Identify which cell holds the provided text, then report its (X, Y) central coordinate. 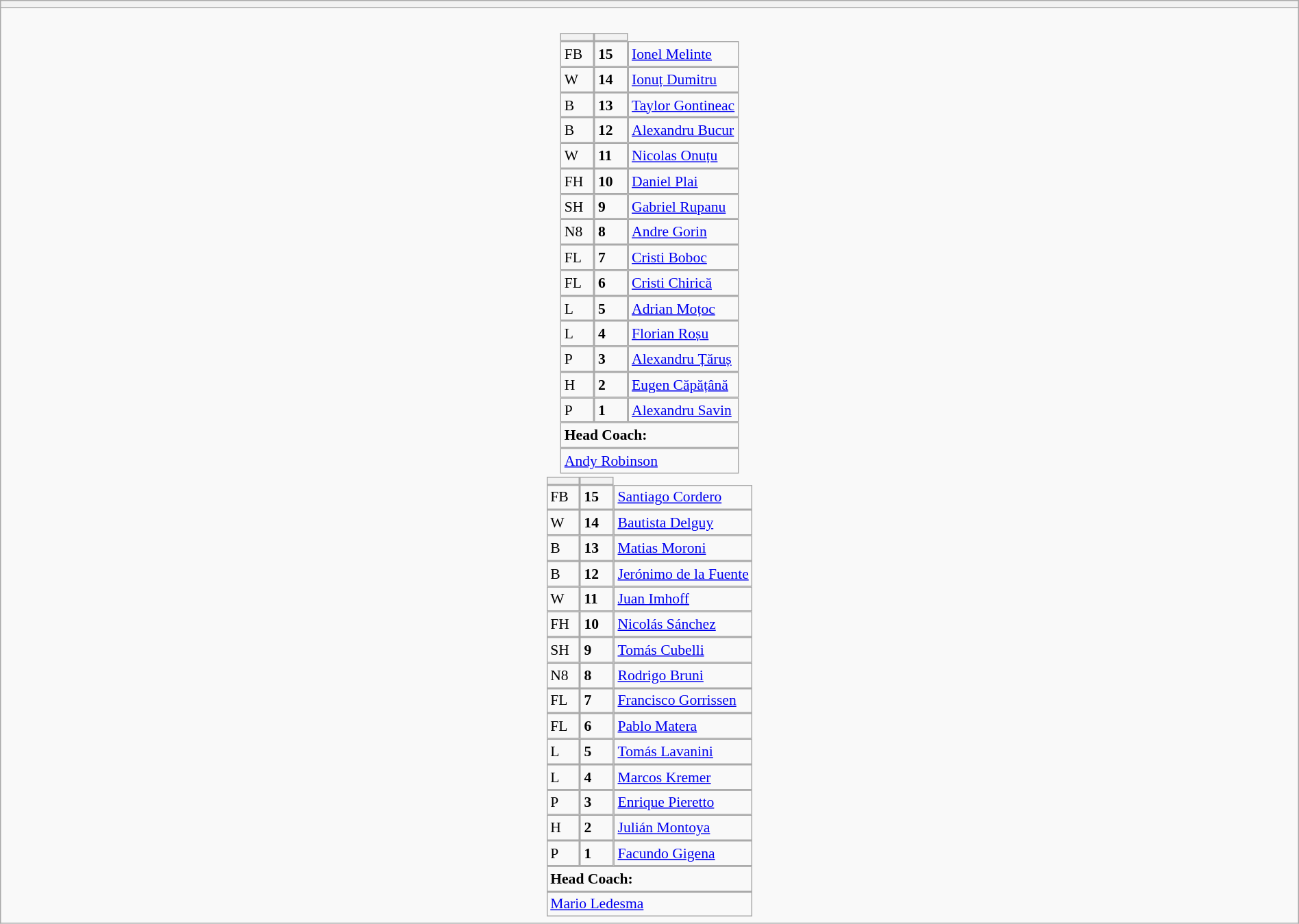
Enrique Pieretto (684, 803)
Alexandru Țăruș (683, 359)
Pablo Matera (684, 726)
Marcos Kremer (684, 777)
Jerónimo de la Fuente (684, 574)
Francisco Gorrissen (684, 700)
Rodrigo Bruni (684, 675)
Matias Moroni (684, 548)
Andre Gorin (683, 232)
Cristi Chirică (683, 282)
Facundo Gigena (684, 853)
Andy Robinson (649, 460)
Ionuț Dumitru (683, 79)
Tomás Cubelli (684, 649)
Julián Montoya (684, 827)
Alexandru Savin (683, 410)
Alexandru Bucur (683, 130)
Mario Ledesma (649, 904)
Adrian Moțoc (683, 308)
Ionel Melinte (683, 53)
Florian Roșu (683, 334)
Gabriel Rupanu (683, 207)
Santiago Cordero (684, 497)
Bautista Delguy (684, 522)
Daniel Plai (683, 181)
Tomás Lavanini (684, 752)
Nicolas Onuțu (683, 156)
Cristi Boboc (683, 258)
Juan Imhoff (684, 599)
Eugen Căpățână (683, 385)
Nicolás Sánchez (684, 625)
Taylor Gontineac (683, 105)
